Search for the cell housing the specified text and yield its [X, Y] center coordinate. 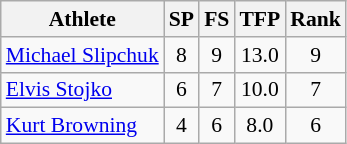
Michael Slipchuk [82, 55]
Rank [316, 19]
Kurt Browning [82, 126]
8 [182, 55]
TFP [260, 19]
Athlete [82, 19]
4 [182, 126]
13.0 [260, 55]
10.0 [260, 90]
Elvis Stojko [82, 90]
8.0 [260, 126]
FS [216, 19]
SP [182, 19]
